Find where the given text appears and provide that cell's center as (x, y) coordinate. 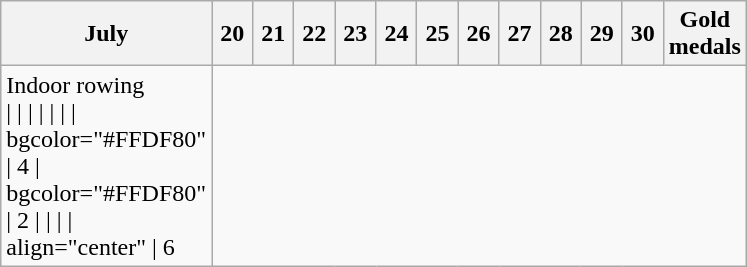
21 (274, 34)
24 (396, 34)
28 (560, 34)
27 (520, 34)
26 (478, 34)
25 (438, 34)
23 (356, 34)
29 (602, 34)
20 (232, 34)
22 (314, 34)
30 (642, 34)
July (106, 34)
Gold medals (704, 34)
Indoor rowing| | | | | | | bgcolor="#FFDF80" | 4 | bgcolor="#FFDF80" | 2 | | | | align="center" | 6 (106, 166)
